Pinpoint the cell where the given text exists, returning its (X, Y) midpoint coordinate. 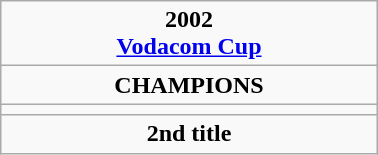
2nd title (189, 134)
2002 Vodacom Cup (189, 34)
CHAMPIONS (189, 85)
